Return (x, y) of the center of cell containing provided text 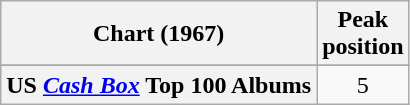
US Cash Box Top 100 Albums (159, 85)
Chart (1967) (159, 34)
5 (363, 85)
Peakposition (363, 34)
